Return (X, Y) of the center of cell containing provided text 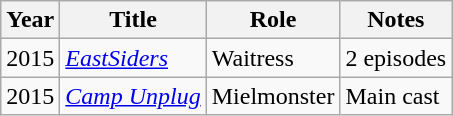
2 episodes (396, 58)
Role (273, 20)
Year (30, 20)
Camp Unplug (133, 96)
Mielmonster (273, 96)
Waitress (273, 58)
EastSiders (133, 58)
Title (133, 20)
Notes (396, 20)
Main cast (396, 96)
